Find where the given text appears and provide that cell's center as (x, y) coordinate. 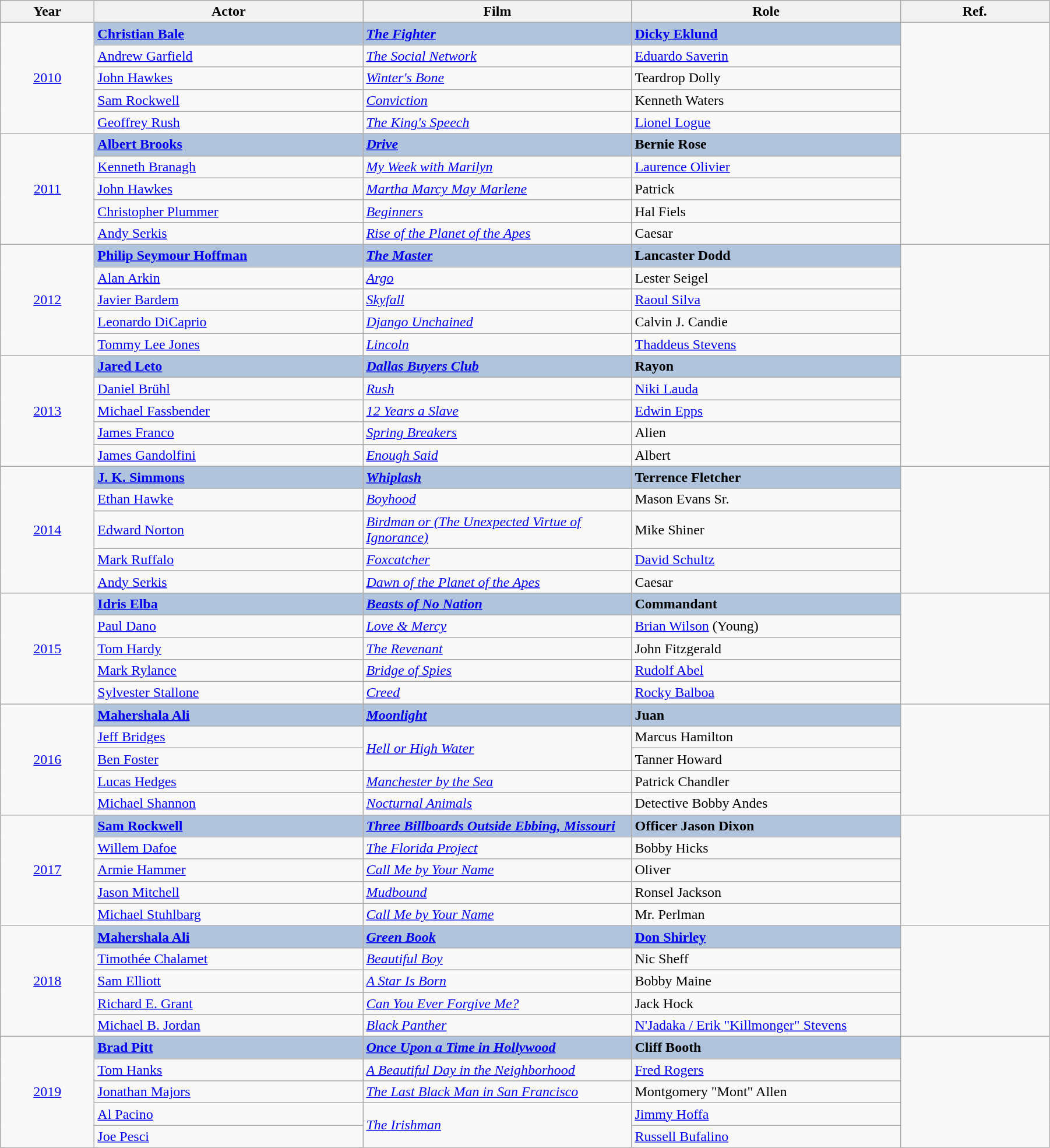
Michael B. Jordan (228, 1026)
Winter's Bone (498, 78)
John Fitzgerald (766, 649)
The Social Network (498, 56)
Alan Arkin (228, 278)
The King's Speech (498, 122)
Film (498, 12)
Geoffrey Rush (228, 122)
Marcus Hamilton (766, 737)
Thaddeus Stevens (766, 344)
2014 (48, 529)
2017 (48, 870)
Bobby Hicks (766, 848)
Kenneth Waters (766, 100)
Beautiful Boy (498, 959)
Don Shirley (766, 936)
Ethan Hawke (228, 499)
Raoul Silva (766, 300)
Sam Elliott (228, 981)
Idris Elba (228, 604)
David Schultz (766, 559)
Alien (766, 433)
Armie Hammer (228, 870)
Actor (228, 12)
Philip Seymour Hoffman (228, 255)
Creed (498, 693)
Montgomery "Mont" Allen (766, 1092)
Mr. Perlman (766, 914)
Love & Mercy (498, 626)
Lionel Logue (766, 122)
Jared Leto (228, 367)
The Last Black Man in San Francisco (498, 1092)
Juan (766, 715)
Terrence Fletcher (766, 477)
Albert Brooks (228, 145)
Green Book (498, 936)
Teardrop Dolly (766, 78)
Rudolf Abel (766, 671)
N'Jadaka / Erik "Killmonger" Stevens (766, 1026)
A Beautiful Day in the Neighborhood (498, 1070)
Jonathan Majors (228, 1092)
2018 (48, 981)
Beasts of No Nation (498, 604)
Oliver (766, 870)
Boyhood (498, 499)
Once Upon a Time in Hollywood (498, 1048)
Mark Rylance (228, 671)
Jack Hock (766, 1003)
Foxcatcher (498, 559)
Skyfall (498, 300)
2015 (48, 648)
Tommy Lee Jones (228, 344)
Birdman or (The Unexpected Virtue of Ignorance) (498, 529)
2019 (48, 1092)
James Franco (228, 433)
2016 (48, 759)
Christian Bale (228, 34)
Edward Norton (228, 529)
Dawn of the Planet of the Apes (498, 582)
Joe Pesci (228, 1136)
Niki Lauda (766, 389)
The Florida Project (498, 848)
Al Pacino (228, 1114)
Dicky Eklund (766, 34)
Conviction (498, 100)
Rocky Balboa (766, 693)
Rayon (766, 367)
Brian Wilson (Young) (766, 626)
12 Years a Slave (498, 411)
Enough Said (498, 455)
Fred Rogers (766, 1070)
Django Unchained (498, 322)
2012 (48, 300)
Commandant (766, 604)
2010 (48, 78)
James Gandolfini (228, 455)
Year (48, 12)
Cliff Booth (766, 1048)
Tom Hardy (228, 649)
The Fighter (498, 34)
The Irishman (498, 1125)
Officer Jason Dixon (766, 826)
Detective Bobby Andes (766, 804)
Nocturnal Animals (498, 804)
Mark Ruffalo (228, 559)
J. K. Simmons (228, 477)
A Star Is Born (498, 981)
Patrick Chandler (766, 781)
Mike Shiner (766, 529)
Lincoln (498, 344)
Jeff Bridges (228, 737)
Lancaster Dodd (766, 255)
Can You Ever Forgive Me? (498, 1003)
2011 (48, 189)
Jimmy Hoffa (766, 1114)
Mudbound (498, 892)
Hal Fiels (766, 211)
Bobby Maine (766, 981)
Tanner Howard (766, 759)
Russell Bufalino (766, 1136)
Andrew Garfield (228, 56)
Albert (766, 455)
Argo (498, 278)
Rush (498, 389)
Nic Sheff (766, 959)
Jason Mitchell (228, 892)
Drive (498, 145)
Bridge of Spies (498, 671)
Mason Evans Sr. (766, 499)
Tom Hanks (228, 1070)
Michael Stuhlbarg (228, 914)
Black Panther (498, 1026)
Role (766, 12)
Patrick (766, 189)
Three Billboards Outside Ebbing, Missouri (498, 826)
Spring Breakers (498, 433)
Martha Marcy May Marlene (498, 189)
Dallas Buyers Club (498, 367)
Richard E. Grant (228, 1003)
Paul Dano (228, 626)
Michael Fassbender (228, 411)
Whiplash (498, 477)
Ronsel Jackson (766, 892)
The Revenant (498, 649)
Timothée Chalamet (228, 959)
Javier Bardem (228, 300)
Michael Shannon (228, 804)
Eduardo Saverin (766, 56)
Manchester by the Sea (498, 781)
Lester Seigel (766, 278)
Willem Dafoe (228, 848)
Daniel Brühl (228, 389)
Sylvester Stallone (228, 693)
Laurence Olivier (766, 167)
Ref. (974, 12)
2013 (48, 411)
Leonardo DiCaprio (228, 322)
Lucas Hedges (228, 781)
The Master (498, 255)
Rise of the Planet of the Apes (498, 233)
My Week with Marilyn (498, 167)
Edwin Epps (766, 411)
Calvin J. Candie (766, 322)
Brad Pitt (228, 1048)
Bernie Rose (766, 145)
Kenneth Branagh (228, 167)
Christopher Plummer (228, 211)
Beginners (498, 211)
Ben Foster (228, 759)
Moonlight (498, 715)
Hell or High Water (498, 748)
